Identify which cell holds the provided text, then report its (X, Y) central coordinate. 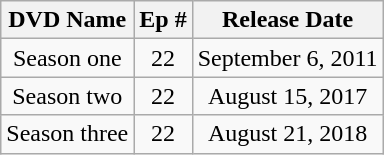
Season three (68, 134)
Season one (68, 58)
August 15, 2017 (288, 96)
Ep # (163, 20)
August 21, 2018 (288, 134)
September 6, 2011 (288, 58)
DVD Name (68, 20)
Release Date (288, 20)
Season two (68, 96)
